From the cell containing the given text, extract its center point as (x, y) coordinate. 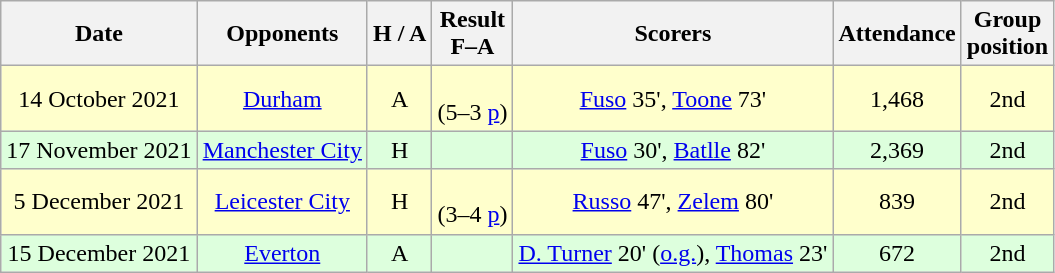
ResultF–A (472, 34)
(3–4 p) (472, 202)
5 December 2021 (99, 202)
Groupposition (1007, 34)
Leicester City (282, 202)
17 November 2021 (99, 150)
Opponents (282, 34)
Durham (282, 98)
Manchester City (282, 150)
839 (897, 202)
1,468 (897, 98)
(5–3 p) (472, 98)
Russo 47', Zelem 80' (673, 202)
672 (897, 253)
Everton (282, 253)
2,369 (897, 150)
Fuso 30', Batlle 82' (673, 150)
Date (99, 34)
D. Turner 20' (o.g.), Thomas 23' (673, 253)
14 October 2021 (99, 98)
Attendance (897, 34)
H / A (399, 34)
15 December 2021 (99, 253)
Fuso 35', Toone 73' (673, 98)
Scorers (673, 34)
